Capture the cell that displays the provided text and extract its [X, Y] central coordinate. 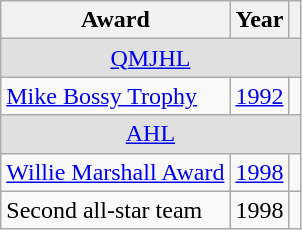
1992 [260, 96]
QMJHL [150, 58]
Year [260, 20]
Mike Bossy Trophy [116, 96]
AHL [150, 134]
Second all-star team [116, 210]
Award [116, 20]
Willie Marshall Award [116, 172]
